Output the [x, y] coordinate of the center of the cell containing the given text.  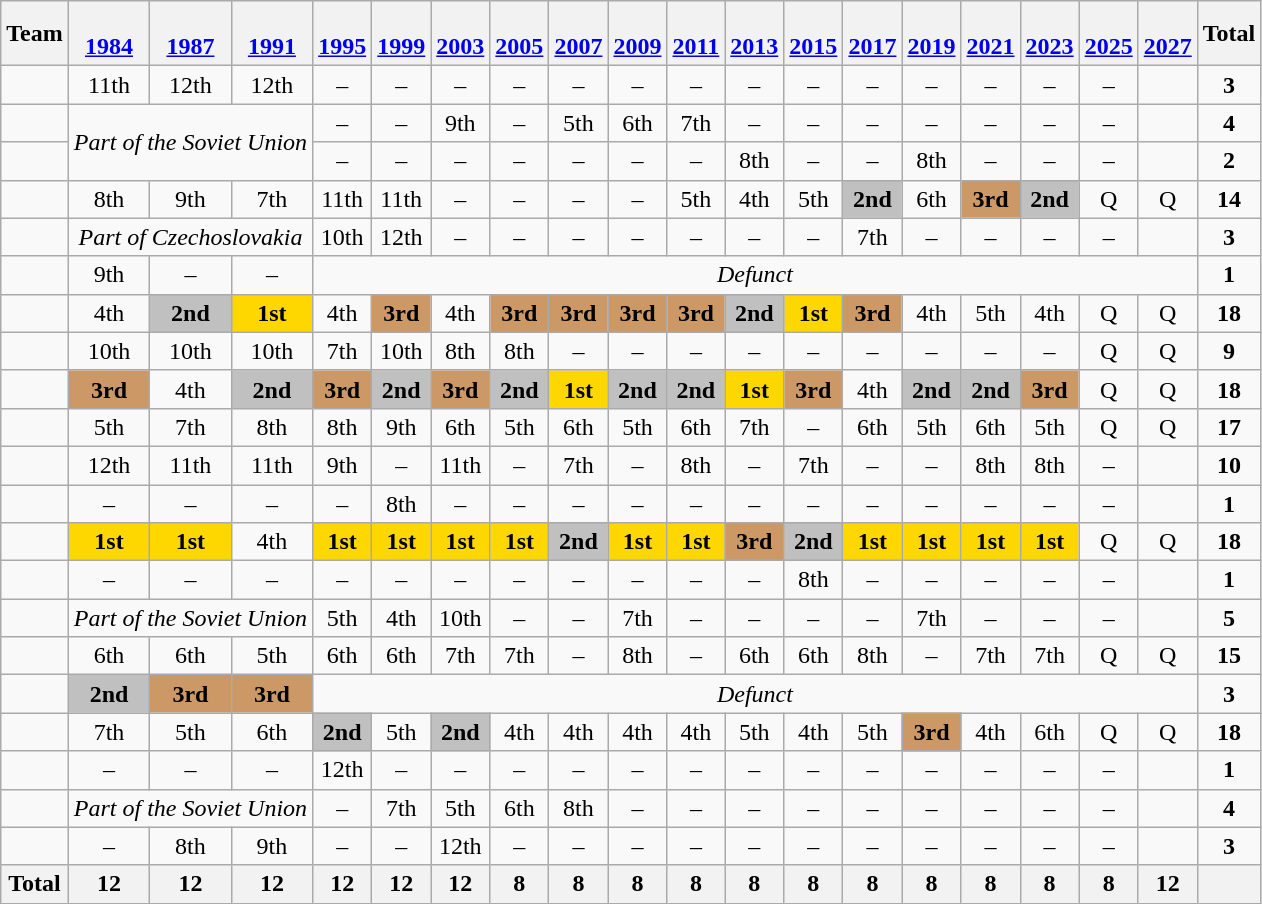
Part of Czechoslovakia [190, 237]
1991 [272, 34]
2025 [1108, 34]
15 [1229, 656]
17 [1229, 427]
2009 [638, 34]
9 [1229, 351]
2011 [696, 34]
2 [1229, 161]
2019 [932, 34]
1987 [190, 34]
10 [1229, 465]
2013 [754, 34]
1995 [342, 34]
1999 [402, 34]
2015 [814, 34]
2017 [872, 34]
Team [35, 34]
14 [1229, 199]
2021 [990, 34]
2007 [578, 34]
2003 [460, 34]
2027 [1168, 34]
1984 [108, 34]
2023 [1050, 34]
5 [1229, 618]
2005 [520, 34]
